Find where the given text appears and provide that cell's center as (x, y) coordinate. 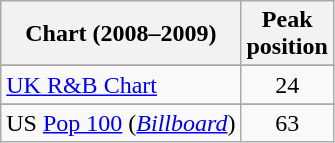
63 (287, 123)
Chart (2008–2009) (121, 34)
24 (287, 85)
Peakposition (287, 34)
UK R&B Chart (121, 85)
US Pop 100 (Billboard) (121, 123)
